Locate the cell with the specified text and output its (x, y) center coordinate. 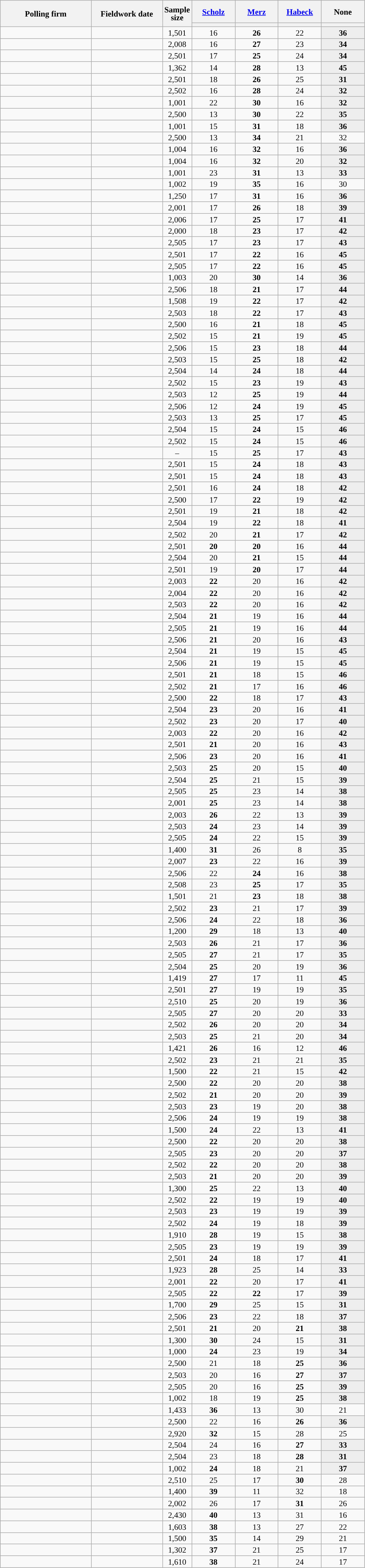
1,508 (177, 301)
1,433 (177, 1410)
1,603 (177, 1526)
None (343, 12)
1,250 (177, 196)
2,007 (177, 861)
1,923 (177, 1270)
Polling firm (46, 14)
1,419 (177, 978)
2,008 (177, 44)
1,700 (177, 1305)
Scholz (214, 12)
1,362 (177, 68)
Fieldwork date (127, 14)
2,004 (177, 593)
2,002 (177, 1503)
Habeck (300, 12)
1,421 (177, 1048)
2,508 (177, 884)
1,200 (177, 932)
2,920 (177, 1433)
1,302 (177, 1550)
1,610 (177, 1562)
Samplesize (177, 14)
1,000 (177, 1352)
2,006 (177, 219)
– (177, 453)
2,430 (177, 1515)
1,910 (177, 1235)
1,003 (177, 278)
Merz (256, 12)
2,000 (177, 231)
8 (300, 850)
